Identify which cell holds the provided text, then report its (x, y) central coordinate. 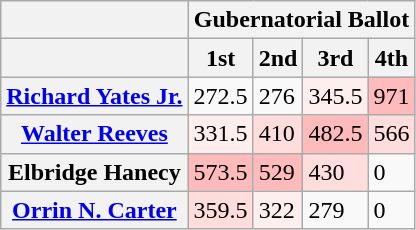
345.5 (336, 96)
272.5 (220, 96)
3rd (336, 58)
482.5 (336, 134)
359.5 (220, 210)
Elbridge Hanecy (94, 172)
1st (220, 58)
Gubernatorial Ballot (302, 20)
971 (392, 96)
430 (336, 172)
2nd (278, 58)
410 (278, 134)
322 (278, 210)
331.5 (220, 134)
Orrin N. Carter (94, 210)
566 (392, 134)
4th (392, 58)
Richard Yates Jr. (94, 96)
573.5 (220, 172)
Walter Reeves (94, 134)
279 (336, 210)
276 (278, 96)
529 (278, 172)
